Detect which cell encompasses the target text, then output its (x, y) center coordinate. 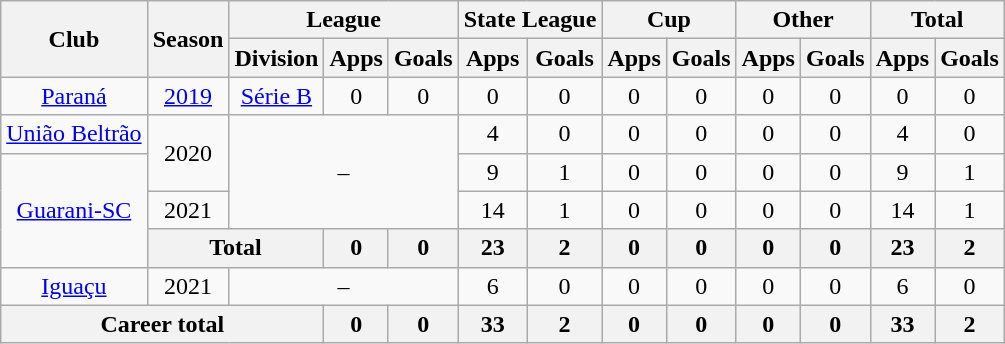
União Beltrão (74, 134)
State League (530, 20)
Iguaçu (74, 286)
2019 (188, 96)
Guarani-SC (74, 210)
Division (276, 58)
Other (803, 20)
Paraná (74, 96)
League (344, 20)
Career total (162, 324)
Série B (276, 96)
Cup (669, 20)
2020 (188, 153)
Season (188, 39)
Club (74, 39)
